Output the (X, Y) coordinate of the center of the cell containing the given text.  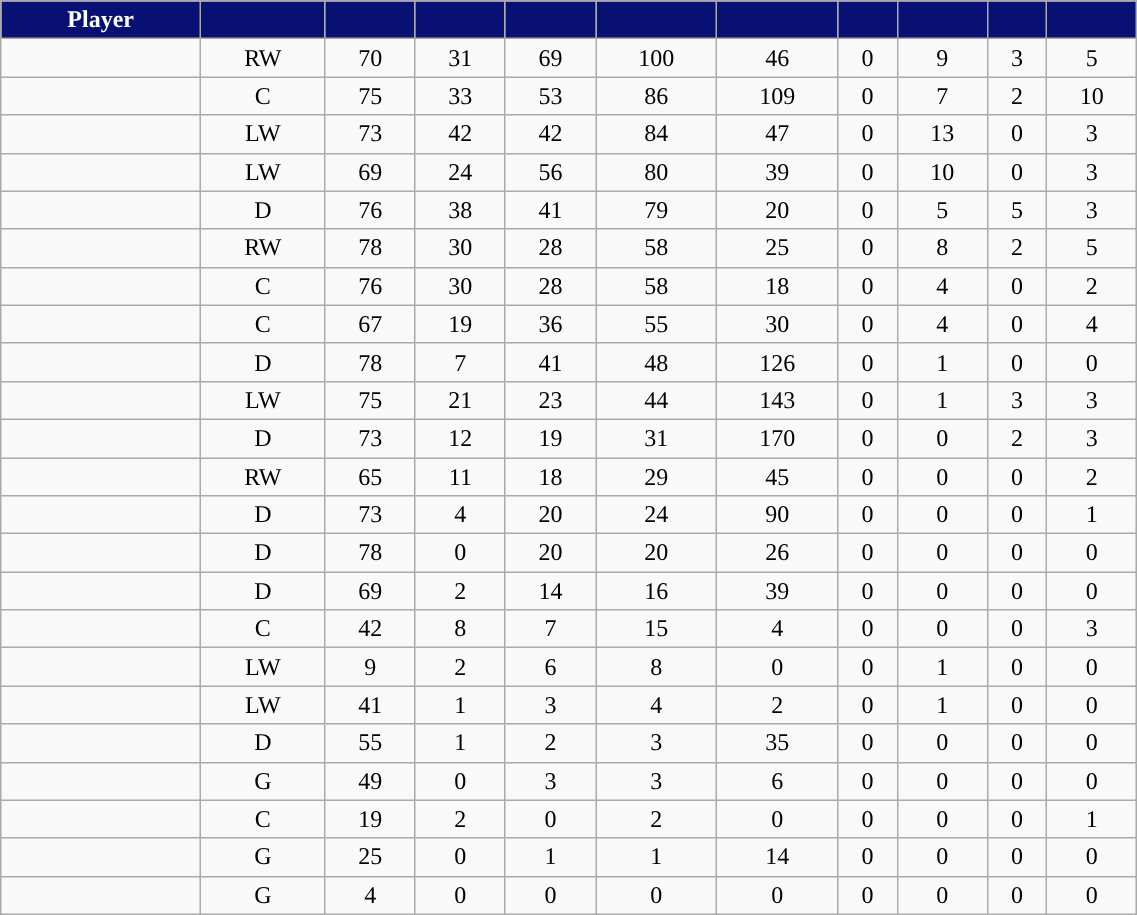
21 (460, 400)
13 (942, 134)
48 (656, 362)
16 (656, 591)
143 (778, 400)
12 (460, 438)
90 (778, 515)
33 (460, 96)
109 (778, 96)
86 (656, 96)
53 (550, 96)
80 (656, 172)
11 (460, 477)
84 (656, 134)
67 (370, 324)
46 (778, 58)
49 (370, 781)
70 (370, 58)
26 (778, 553)
65 (370, 477)
35 (778, 743)
Player (101, 20)
29 (656, 477)
44 (656, 400)
170 (778, 438)
47 (778, 134)
23 (550, 400)
36 (550, 324)
100 (656, 58)
38 (460, 210)
56 (550, 172)
15 (656, 629)
79 (656, 210)
45 (778, 477)
126 (778, 362)
